Output the (x, y) coordinate of the center of the cell containing the given text.  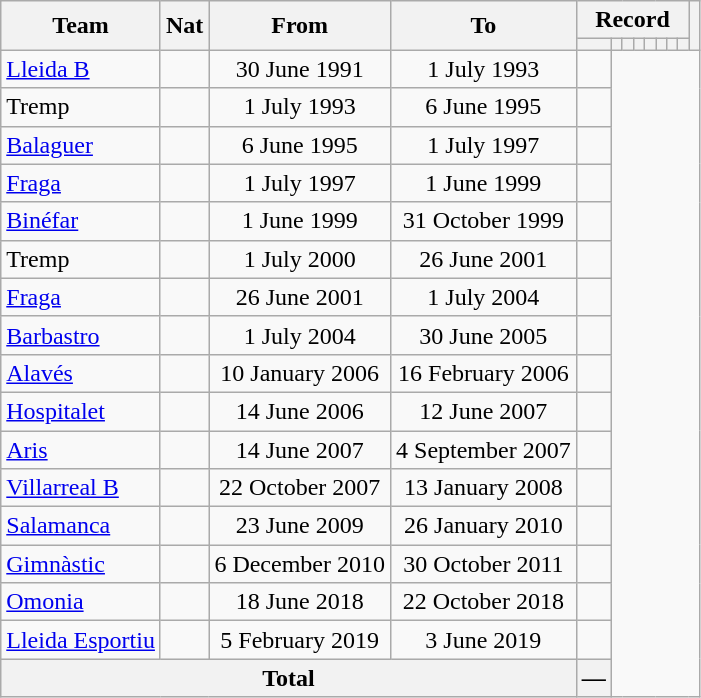
Omonia (81, 602)
12 June 2007 (484, 411)
Record (632, 20)
13 January 2008 (484, 488)
Team (81, 26)
18 June 2018 (300, 602)
6 December 2010 (300, 564)
From (300, 26)
— (594, 678)
Total (288, 678)
Nat (184, 26)
5 February 2019 (300, 640)
22 October 2007 (300, 488)
30 June 1991 (300, 69)
Binéfar (81, 221)
30 June 2005 (484, 335)
31 October 1999 (484, 221)
Gimnàstic (81, 564)
Aris (81, 449)
Salamanca (81, 526)
16 February 2006 (484, 373)
14 June 2007 (300, 449)
3 June 2019 (484, 640)
Lleida B (81, 69)
10 January 2006 (300, 373)
Lleida Esportiu (81, 640)
1 July 2000 (300, 259)
Villarreal B (81, 488)
4 September 2007 (484, 449)
30 October 2011 (484, 564)
Alavés (81, 373)
14 June 2006 (300, 411)
22 October 2018 (484, 602)
26 January 2010 (484, 526)
Barbastro (81, 335)
Balaguer (81, 145)
Hospitalet (81, 411)
23 June 2009 (300, 526)
To (484, 26)
